Determine the (x, y) coordinate at the center of the cell enclosing the given text.  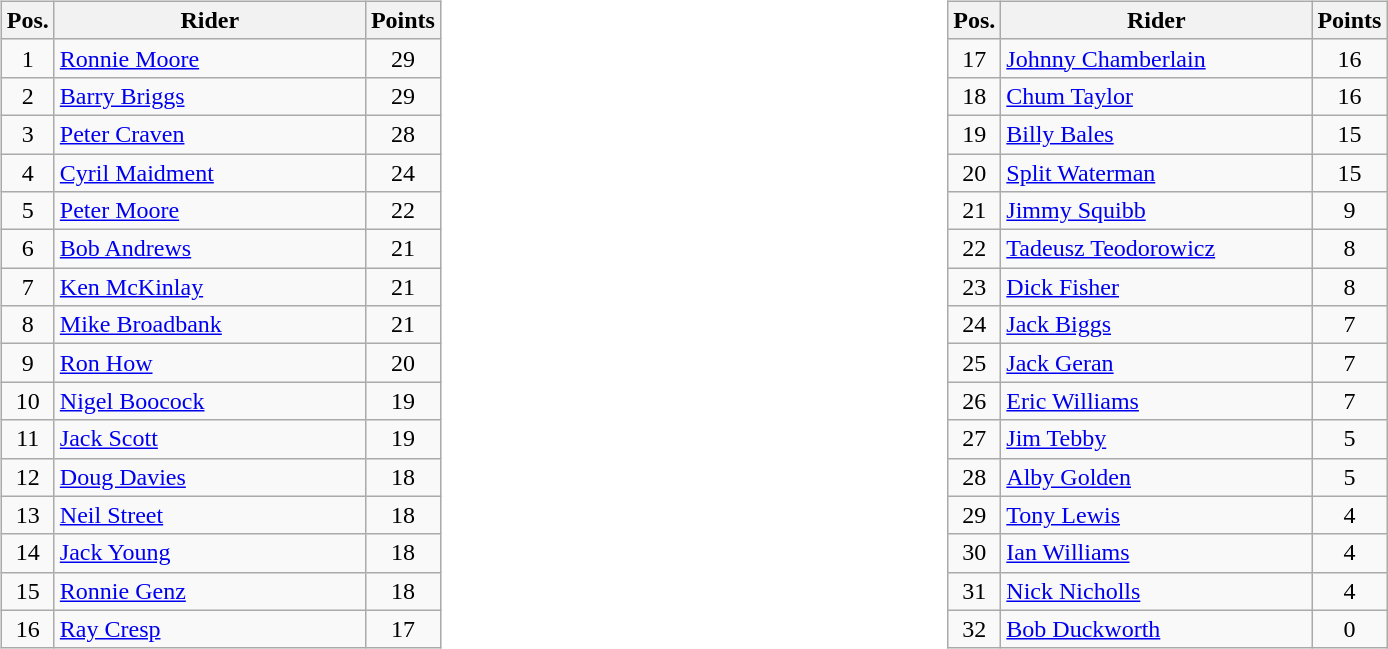
31 (974, 591)
Jimmy Squibb (1156, 211)
25 (974, 363)
12 (28, 477)
2 (28, 96)
Billy Bales (1156, 134)
Jack Biggs (1156, 325)
Jack Young (210, 553)
Cyril Maidment (210, 173)
Bob Duckworth (1156, 629)
Ronnie Genz (210, 591)
Nigel Boocock (210, 401)
Johnny Chamberlain (1156, 58)
6 (28, 249)
Nick Nicholls (1156, 591)
Chum Taylor (1156, 96)
Tony Lewis (1156, 515)
Eric Williams (1156, 401)
11 (28, 439)
1 (28, 58)
Ray Cresp (210, 629)
Barry Briggs (210, 96)
Jack Geran (1156, 363)
14 (28, 553)
Ron How (210, 363)
Dick Fisher (1156, 287)
30 (974, 553)
Doug Davies (210, 477)
Mike Broadbank (210, 325)
Tadeusz Teodorowicz (1156, 249)
Split Waterman (1156, 173)
Ian Williams (1156, 553)
Ken McKinlay (210, 287)
23 (974, 287)
Neil Street (210, 515)
Peter Craven (210, 134)
27 (974, 439)
Jim Tebby (1156, 439)
Alby Golden (1156, 477)
0 (1350, 629)
32 (974, 629)
3 (28, 134)
10 (28, 401)
13 (28, 515)
Ronnie Moore (210, 58)
26 (974, 401)
Peter Moore (210, 211)
Bob Andrews (210, 249)
Jack Scott (210, 439)
